Pinpoint the cell where the given text exists, returning its [x, y] midpoint coordinate. 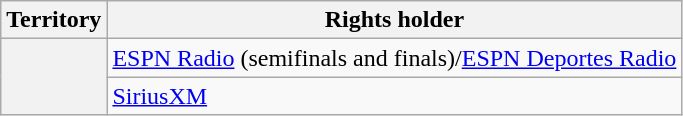
Rights holder [394, 20]
Territory [54, 20]
SiriusXM [394, 96]
ESPN Radio (semifinals and finals)/ESPN Deportes Radio [394, 58]
